Detect which cell encompasses the target text, then output its [X, Y] center coordinate. 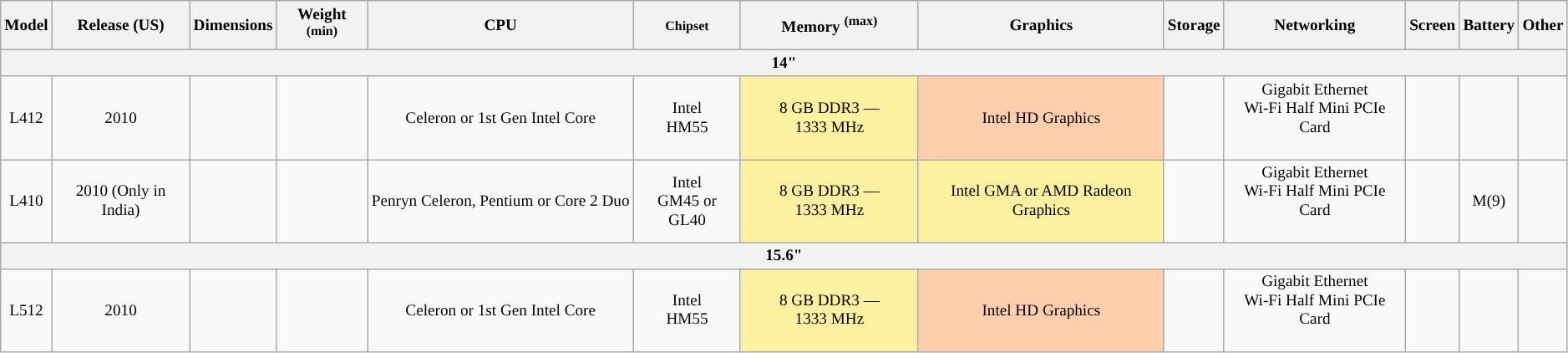
L512 [27, 310]
Screen [1433, 25]
Chipset [688, 25]
Storage [1194, 25]
Weight (min) [322, 25]
CPU [501, 25]
Graphics [1041, 25]
Battery [1489, 25]
L410 [27, 201]
Intel GMA or AMD Radeon Graphics [1041, 201]
M(9) [1489, 201]
Dimensions [233, 25]
IntelGM45 or GL40 [688, 201]
L412 [27, 117]
14" [784, 64]
15.6" [784, 256]
Model [27, 25]
Release (US) [120, 25]
Penryn Celeron, Pentium or Core 2 Duo [501, 201]
Memory (max) [829, 25]
Networking [1315, 25]
Other [1543, 25]
2010 (Only in India) [120, 201]
